From the cell containing the given text, extract its center point as [X, Y] coordinate. 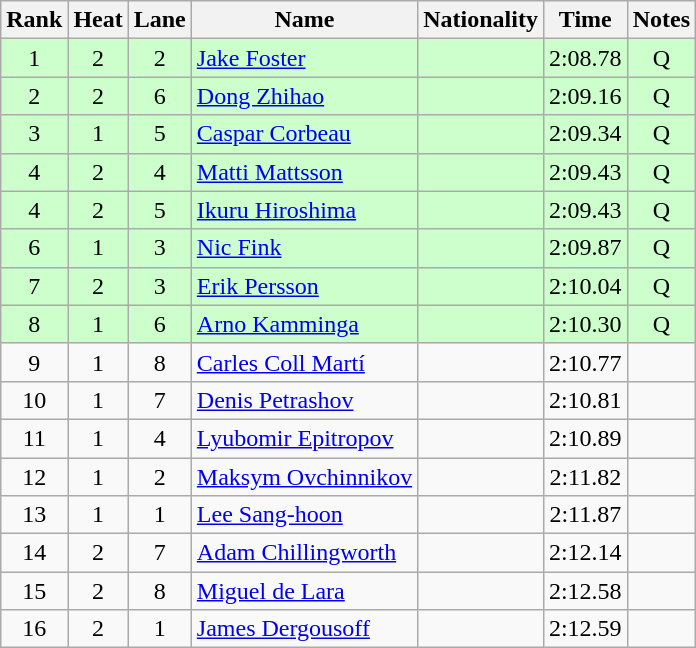
2:10.81 [585, 400]
2:09.34 [585, 134]
13 [34, 515]
Dong Zhihao [304, 96]
2:10.04 [585, 286]
Lee Sang-hoon [304, 515]
Caspar Corbeau [304, 134]
2:12.14 [585, 553]
2:10.89 [585, 438]
2:09.87 [585, 248]
9 [34, 362]
10 [34, 400]
James Dergousoff [304, 629]
Maksym Ovchinnikov [304, 477]
16 [34, 629]
Carles Coll Martí [304, 362]
Lyubomir Epitropov [304, 438]
Lane [160, 20]
Heat [98, 20]
Time [585, 20]
Name [304, 20]
2:11.82 [585, 477]
2:12.58 [585, 591]
Jake Foster [304, 58]
Denis Petrashov [304, 400]
15 [34, 591]
Nationality [481, 20]
2:08.78 [585, 58]
12 [34, 477]
Matti Mattsson [304, 172]
2:10.30 [585, 324]
2:12.59 [585, 629]
Rank [34, 20]
2:10.77 [585, 362]
Erik Persson [304, 286]
Miguel de Lara [304, 591]
14 [34, 553]
Adam Chillingworth [304, 553]
Nic Fink [304, 248]
Ikuru Hiroshima [304, 210]
11 [34, 438]
Arno Kamminga [304, 324]
2:09.16 [585, 96]
2:11.87 [585, 515]
Notes [661, 20]
